Identify which cell holds the provided text, then report its [X, Y] central coordinate. 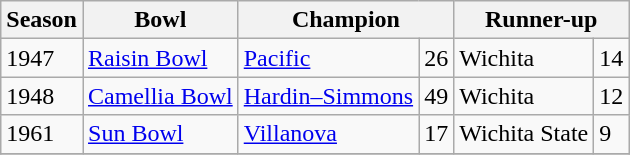
Sun Bowl [160, 134]
Season [42, 20]
17 [436, 134]
Pacific [328, 58]
Runner-up [542, 20]
Camellia Bowl [160, 96]
1961 [42, 134]
Hardin–Simmons [328, 96]
Champion [346, 20]
26 [436, 58]
1947 [42, 58]
Raisin Bowl [160, 58]
Bowl [160, 20]
9 [612, 134]
12 [612, 96]
Wichita State [524, 134]
49 [436, 96]
14 [612, 58]
Villanova [328, 134]
1948 [42, 96]
